From the cell containing the given text, extract its center point as [x, y] coordinate. 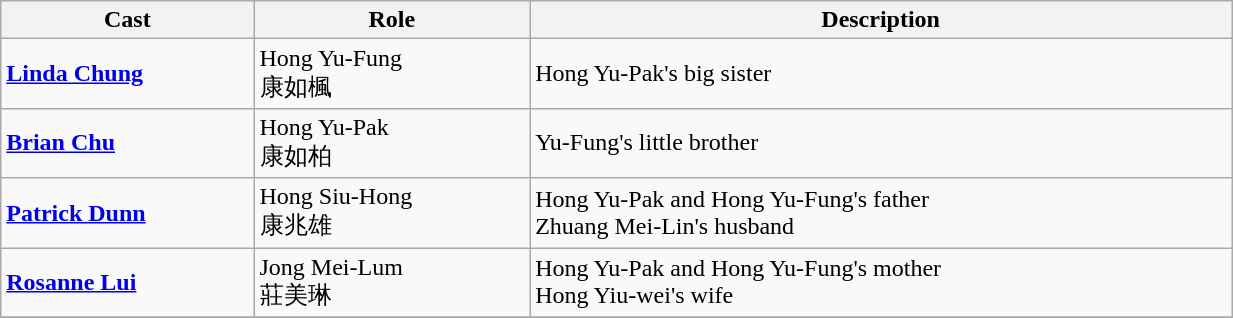
Hong Siu-Hong康兆雄 [392, 213]
Hong Yu-Pak's big sister [881, 74]
Yu-Fung's little brother [881, 143]
Rosanne Lui [128, 283]
Hong Yu-Pak and Hong Yu-Fung's fatherZhuang Mei-Lin's husband [881, 213]
Hong Yu-Pak康如柏 [392, 143]
Cast [128, 20]
Linda Chung [128, 74]
Hong Yu-Fung康如楓 [392, 74]
Hong Yu-Pak and Hong Yu-Fung's mother Hong Yiu-wei's wife [881, 283]
Role [392, 20]
Description [881, 20]
Patrick Dunn [128, 213]
Jong Mei-Lum莊美琳 [392, 283]
Brian Chu [128, 143]
